Search for the cell housing the specified text and yield its (X, Y) center coordinate. 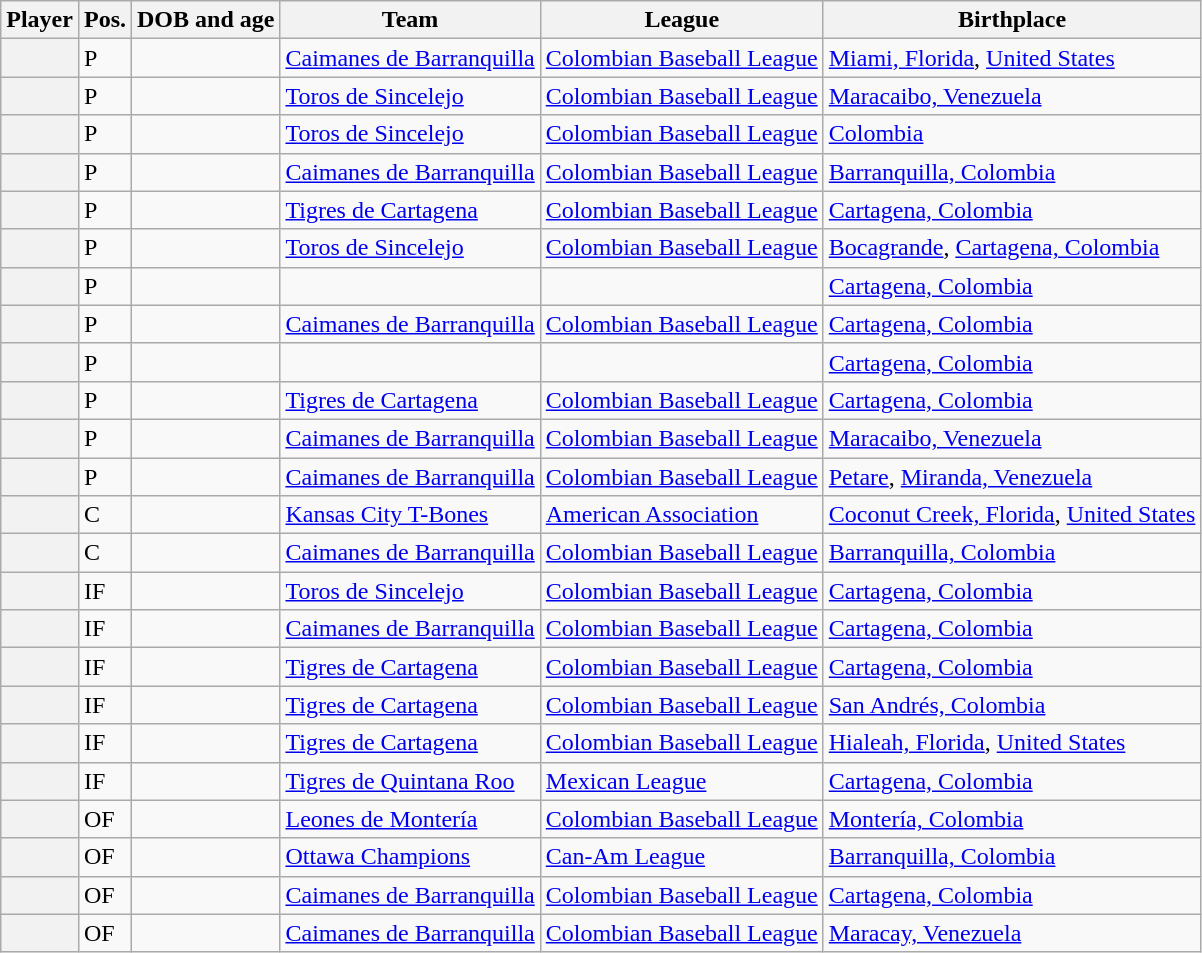
Bocagrande, Cartagena, Colombia (1012, 248)
Miami, Florida, United States (1012, 58)
Maracay, Venezuela (1012, 933)
Ottawa Champions (410, 857)
Team (410, 20)
Montería, Colombia (1012, 819)
DOB and age (206, 20)
Mexican League (682, 781)
American Association (682, 515)
Petare, Miranda, Venezuela (1012, 477)
Player (40, 20)
Pos. (104, 20)
Hialeah, Florida, United States (1012, 743)
Coconut Creek, Florida, United States (1012, 515)
San Andrés, Colombia (1012, 705)
Colombia (1012, 134)
Birthplace (1012, 20)
Can-Am League (682, 857)
Leones de Montería (410, 819)
Kansas City T-Bones (410, 515)
Tigres de Quintana Roo (410, 781)
League (682, 20)
